Capture the cell that displays the provided text and extract its (X, Y) central coordinate. 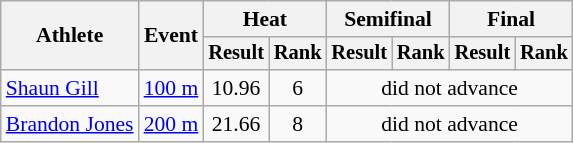
8 (298, 124)
Shaun Gill (70, 88)
100 m (172, 88)
Final (512, 19)
Heat (264, 19)
200 m (172, 124)
21.66 (236, 124)
10.96 (236, 88)
Event (172, 36)
Brandon Jones (70, 124)
Athlete (70, 36)
Semifinal (388, 19)
6 (298, 88)
